Identify which cell holds the provided text, then report its [X, Y] central coordinate. 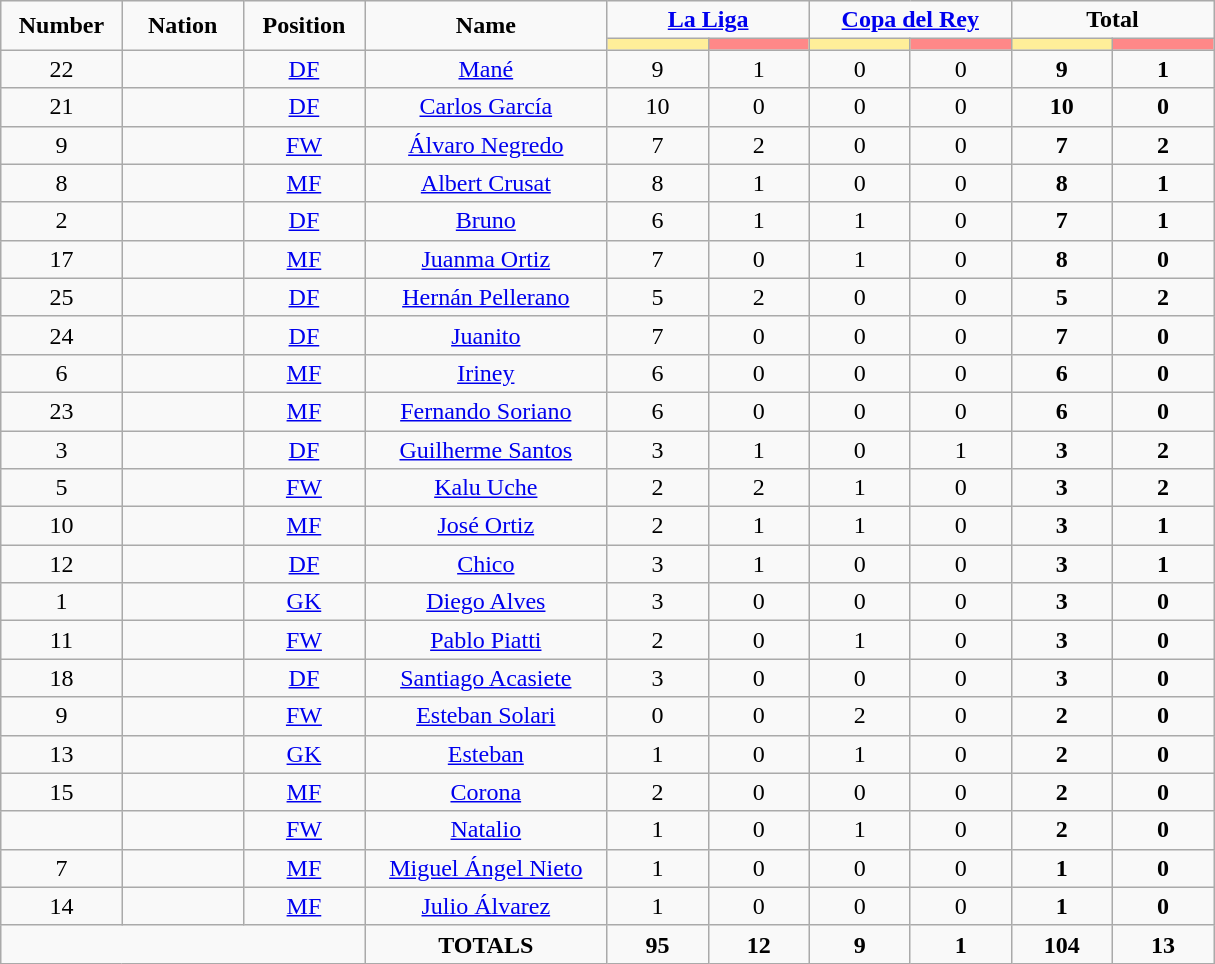
Iriney [486, 373]
Juanma Ortiz [486, 259]
José Ortiz [486, 526]
95 [658, 944]
Esteban Solari [486, 716]
25 [62, 297]
Bruno [486, 221]
Position [304, 26]
Corona [486, 792]
Mané [486, 69]
Total [1112, 20]
24 [62, 335]
Esteban [486, 754]
104 [1062, 944]
22 [62, 69]
Guilherme Santos [486, 449]
Álvaro Negredo [486, 145]
Fernando Soriano [486, 411]
Albert Crusat [486, 183]
21 [62, 107]
Nation [182, 26]
15 [62, 792]
Copa del Rey [910, 20]
Diego Alves [486, 602]
Miguel Ángel Nieto [486, 868]
14 [62, 906]
Natalio [486, 830]
11 [62, 640]
La Liga [708, 20]
Hernán Pellerano [486, 297]
Kalu Uche [486, 488]
Julio Álvarez [486, 906]
Santiago Acasiete [486, 678]
18 [62, 678]
Juanito [486, 335]
TOTALS [486, 944]
Pablo Piatti [486, 640]
Carlos García [486, 107]
23 [62, 411]
Chico [486, 564]
Name [486, 26]
Number [62, 26]
17 [62, 259]
